Return (x, y) of the center of cell containing provided text 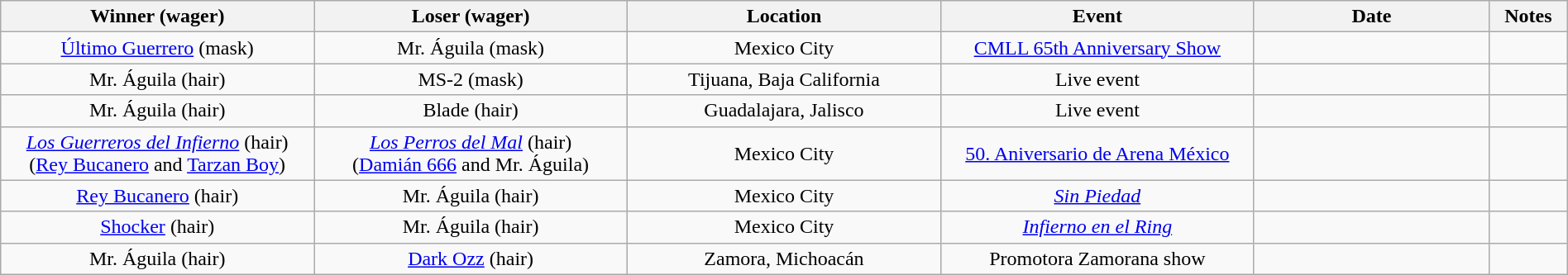
Winner (wager) (157, 17)
Location (784, 17)
Promotora Zamorana show (1097, 258)
Mr. Águila (mask) (471, 48)
Notes (1528, 17)
Loser (wager) (471, 17)
Los Guerreros del Infierno (hair)(Rey Bucanero and Tarzan Boy) (157, 154)
50. Aniversario de Arena México (1097, 154)
Sin Piedad (1097, 196)
CMLL 65th Anniversary Show (1097, 48)
Los Perros del Mal (hair)(Damián 666 and Mr. Águila) (471, 154)
Guadalajara, Jalisco (784, 111)
Zamora, Michoacán (784, 258)
Blade (hair) (471, 111)
Infierno en el Ring (1097, 227)
Rey Bucanero (hair) (157, 196)
Último Guerrero (mask) (157, 48)
Date (1371, 17)
MS-2 (mask) (471, 79)
Event (1097, 17)
Dark Ozz (hair) (471, 258)
Tijuana, Baja California (784, 79)
Shocker (hair) (157, 227)
